Return the (X, Y) coordinate for the center point of the cell that contains the specified text.  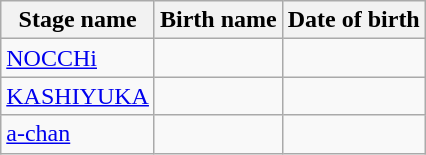
a-chan (78, 134)
Birth name (218, 20)
KASHIYUKA (78, 96)
Date of birth (354, 20)
Stage name (78, 20)
NOCCHi (78, 58)
